Search for the cell housing the specified text and yield its [x, y] center coordinate. 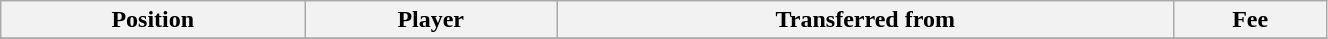
Player [431, 20]
Fee [1250, 20]
Position [153, 20]
Transferred from [866, 20]
